Provide the (x, y) coordinate of the cell's center where the given text is located.  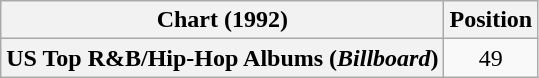
Chart (1992) (222, 20)
49 (491, 58)
US Top R&B/Hip-Hop Albums (Billboard) (222, 58)
Position (491, 20)
